Find where the given text appears and provide that cell's center as (x, y) coordinate. 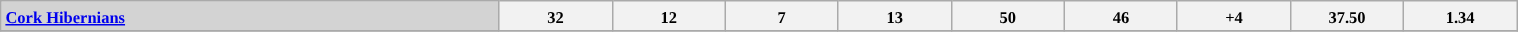
13 (894, 16)
Cork Hibernians (250, 16)
37.50 (1348, 16)
12 (668, 16)
46 (1120, 16)
+4 (1234, 16)
7 (782, 16)
1.34 (1460, 16)
50 (1008, 16)
32 (556, 16)
